Search for the cell housing the specified text and yield its (x, y) center coordinate. 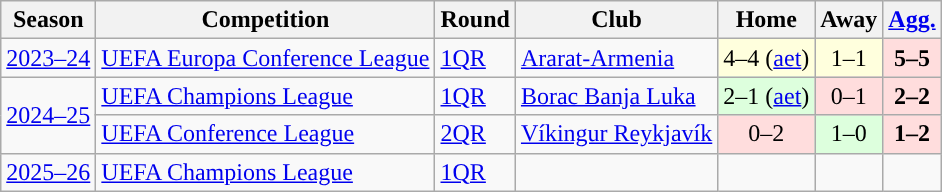
Borac Banja Luka (616, 96)
2–1 (aet) (766, 96)
Away (849, 20)
2025–26 (48, 172)
0–2 (766, 134)
Competition (266, 20)
1–0 (849, 134)
2QR (475, 134)
UEFA Europa Conference League (266, 58)
0–1 (849, 96)
Club (616, 20)
Agg. (912, 20)
2024–25 (48, 115)
1–2 (912, 134)
Round (475, 20)
UEFA Conference League (266, 134)
4–4 (aet) (766, 58)
Ararat-Armenia (616, 58)
Season (48, 20)
2023–24 (48, 58)
2–2 (912, 96)
Home (766, 20)
Víkingur Reykjavík (616, 134)
1–1 (849, 58)
5–5 (912, 58)
